Search for the cell housing the specified text and yield its [X, Y] center coordinate. 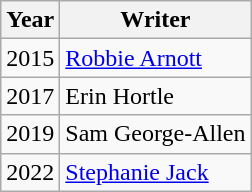
Sam George-Allen [156, 134]
Erin Hortle [156, 96]
2022 [30, 172]
Stephanie Jack [156, 172]
Writer [156, 20]
Robbie Arnott [156, 58]
2019 [30, 134]
2017 [30, 96]
Year [30, 20]
2015 [30, 58]
